Detect which cell encompasses the target text, then output its (X, Y) center coordinate. 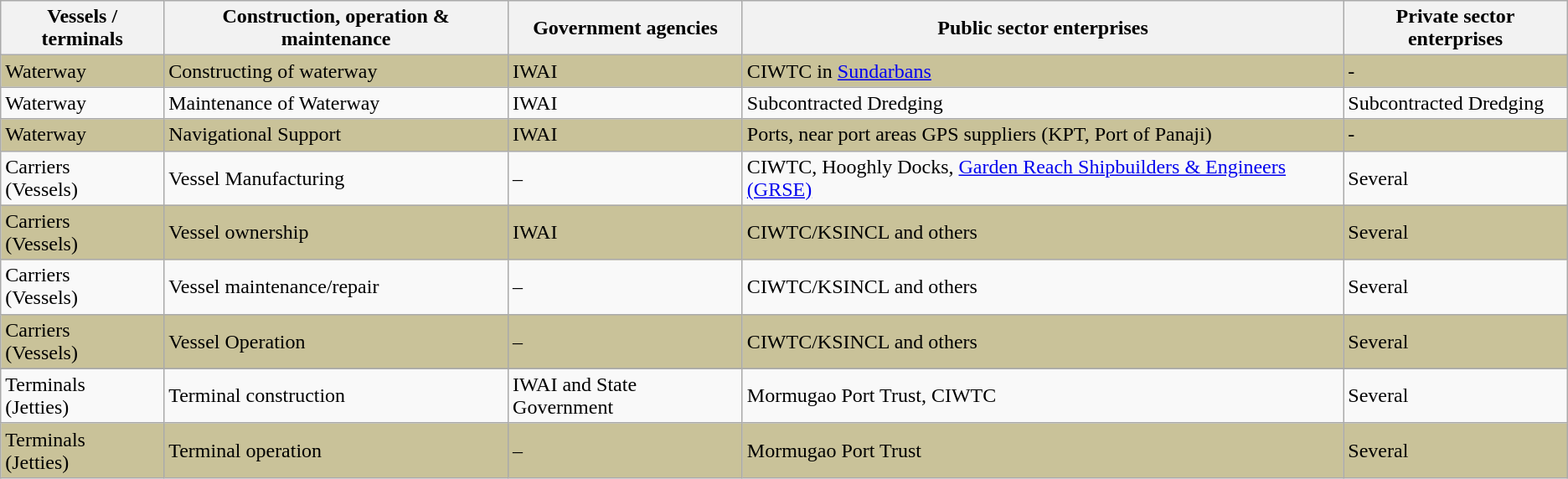
Vessel Manufacturing (337, 178)
Terminal operation (337, 451)
Maintenance of Waterway (337, 103)
IWAI and State Government (626, 395)
Navigational Support (337, 135)
Mormugao Port Trust, CIWTC (1042, 395)
Public sector enterprises (1042, 28)
Vessel Operation (337, 342)
Government agencies (626, 28)
Mormugao Port Trust (1042, 451)
CIWTC, Hooghly Docks, Garden Reach Shipbuilders & Engineers (GRSE) (1042, 178)
Vessels / terminals (82, 28)
Terminal construction (337, 395)
CIWTC in Sundarbans (1042, 71)
Construction, operation & maintenance (337, 28)
Private sector enterprises (1456, 28)
Vessel maintenance/repair (337, 286)
Ports, near port areas GPS suppliers (KPT, Port of Panaji) (1042, 135)
Constructing of waterway (337, 71)
Vessel ownership (337, 233)
